Detect which cell encompasses the target text, then output its (X, Y) center coordinate. 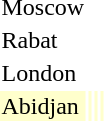
Rabat (43, 40)
London (43, 73)
Abidjan (43, 106)
